Search for the cell housing the specified text and yield its (x, y) center coordinate. 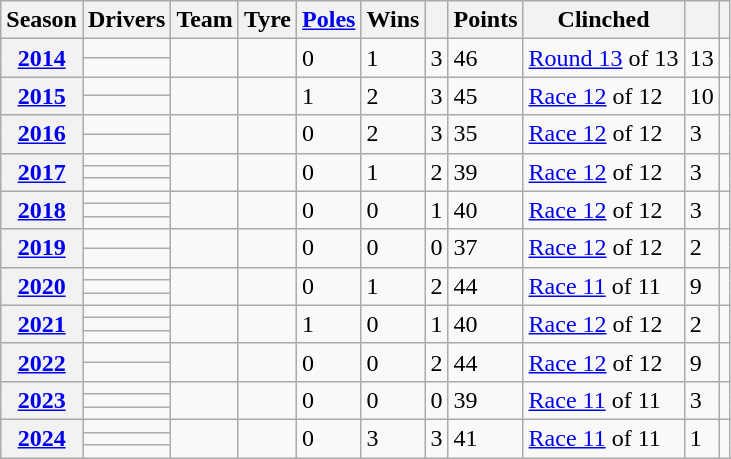
35 (486, 134)
Clinched (604, 20)
2023 (42, 400)
13 (702, 58)
2019 (42, 248)
2020 (42, 286)
Tyre (267, 20)
45 (486, 96)
Poles (329, 20)
Round 13 of 13 (604, 58)
2021 (42, 324)
2024 (42, 438)
2018 (42, 210)
37 (486, 248)
Drivers (126, 20)
Wins (393, 20)
Team (205, 20)
2022 (42, 362)
2014 (42, 58)
Points (486, 20)
Season (42, 20)
46 (486, 58)
41 (486, 438)
10 (702, 96)
2017 (42, 172)
2016 (42, 134)
2015 (42, 96)
